Provide the (X, Y) coordinate of the cell's center where the given text is located.  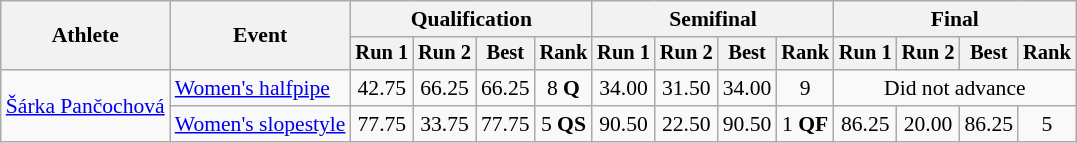
Event (260, 36)
1 QF (805, 124)
9 (805, 88)
Qualification (471, 19)
20.00 (928, 124)
42.75 (382, 88)
33.75 (444, 124)
Athlete (86, 36)
Women's halfpipe (260, 88)
8 Q (564, 88)
Šárka Pančochová (86, 106)
31.50 (686, 88)
5 (1047, 124)
22.50 (686, 124)
Final (955, 19)
Semifinal (713, 19)
Women's slopestyle (260, 124)
Did not advance (955, 88)
5 QS (564, 124)
